For the text-containing cell, return its midpoint in [X, Y] coordinate format. 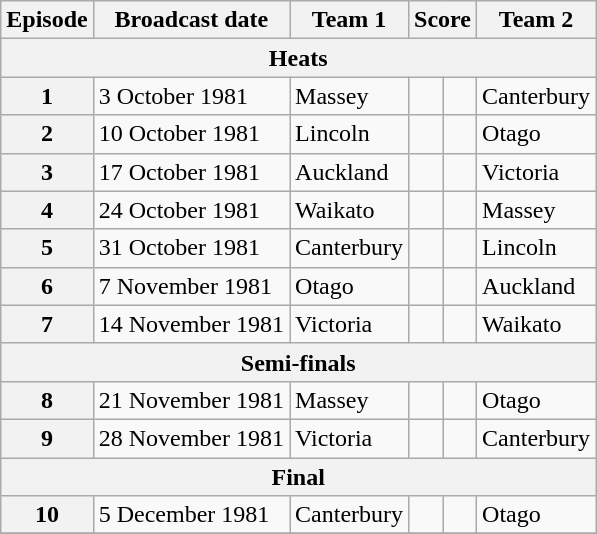
10 October 1981 [191, 134]
17 October 1981 [191, 172]
Final [298, 477]
Score [443, 20]
Heats [298, 58]
2 [47, 134]
28 November 1981 [191, 438]
21 November 1981 [191, 400]
24 October 1981 [191, 210]
5 December 1981 [191, 515]
14 November 1981 [191, 324]
Team 2 [536, 20]
10 [47, 515]
7 [47, 324]
Broadcast date [191, 20]
9 [47, 438]
6 [47, 286]
Episode [47, 20]
4 [47, 210]
Semi-finals [298, 362]
5 [47, 248]
8 [47, 400]
Team 1 [350, 20]
3 [47, 172]
1 [47, 96]
3 October 1981 [191, 96]
7 November 1981 [191, 286]
31 October 1981 [191, 248]
